Capture the cell that displays the provided text and extract its (x, y) central coordinate. 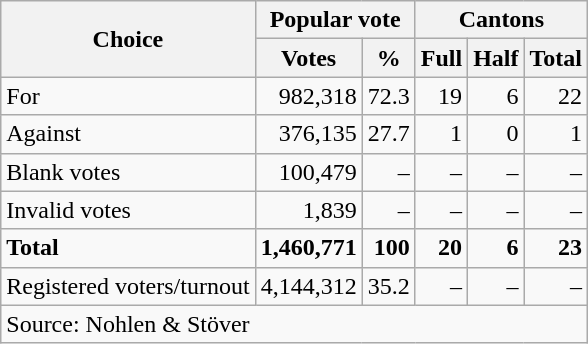
Invalid votes (128, 210)
100 (388, 248)
% (388, 58)
Choice (128, 39)
1,839 (308, 210)
22 (556, 96)
982,318 (308, 96)
For (128, 96)
27.7 (388, 134)
23 (556, 248)
100,479 (308, 172)
376,135 (308, 134)
Full (441, 58)
Cantons (501, 20)
Blank votes (128, 172)
0 (496, 134)
Votes (308, 58)
72.3 (388, 96)
35.2 (388, 286)
Half (496, 58)
20 (441, 248)
Source: Nohlen & Stöver (294, 324)
Against (128, 134)
19 (441, 96)
4,144,312 (308, 286)
Popular vote (335, 20)
Registered voters/turnout (128, 286)
1,460,771 (308, 248)
